Capture the cell that displays the provided text and extract its [x, y] central coordinate. 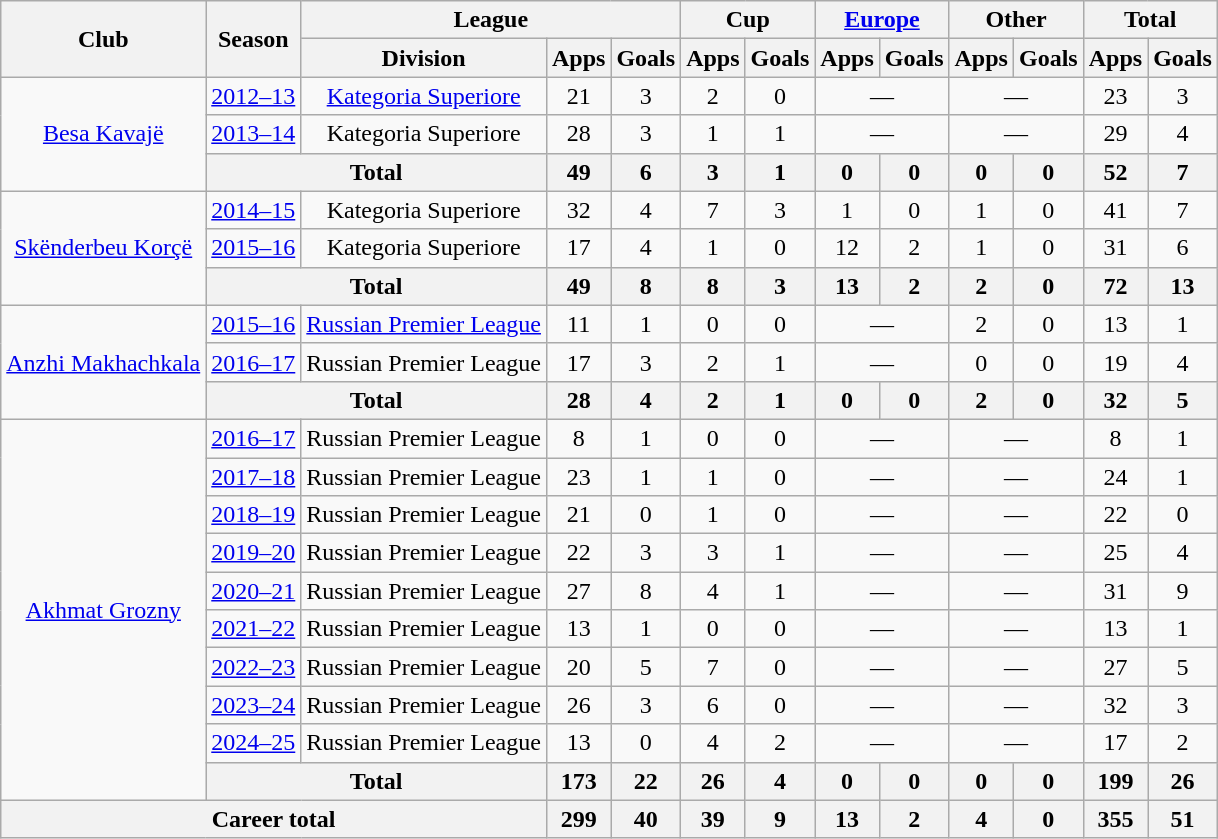
19 [1115, 362]
2018–19 [254, 515]
51 [1183, 819]
72 [1115, 286]
Skënderbeu Korçë [104, 248]
12 [847, 248]
2021–22 [254, 629]
355 [1115, 819]
Anzhi Makhachkala [104, 362]
2019–20 [254, 553]
Cup [748, 20]
2024–25 [254, 743]
40 [646, 819]
Europe [882, 20]
24 [1115, 477]
Other [1016, 20]
2022–23 [254, 667]
25 [1115, 553]
Club [104, 39]
2014–15 [254, 210]
39 [713, 819]
Season [254, 39]
299 [578, 819]
Career total [274, 819]
Division [424, 58]
41 [1115, 210]
52 [1115, 172]
2020–21 [254, 591]
29 [1115, 134]
2017–18 [254, 477]
League [491, 20]
Akhmat Grozny [104, 610]
199 [1115, 781]
173 [578, 781]
2013–14 [254, 134]
Besa Kavajë [104, 134]
2012–13 [254, 96]
2023–24 [254, 705]
11 [578, 324]
20 [578, 667]
